Provide the [x, y] coordinate of the cell's center where the given text is located.  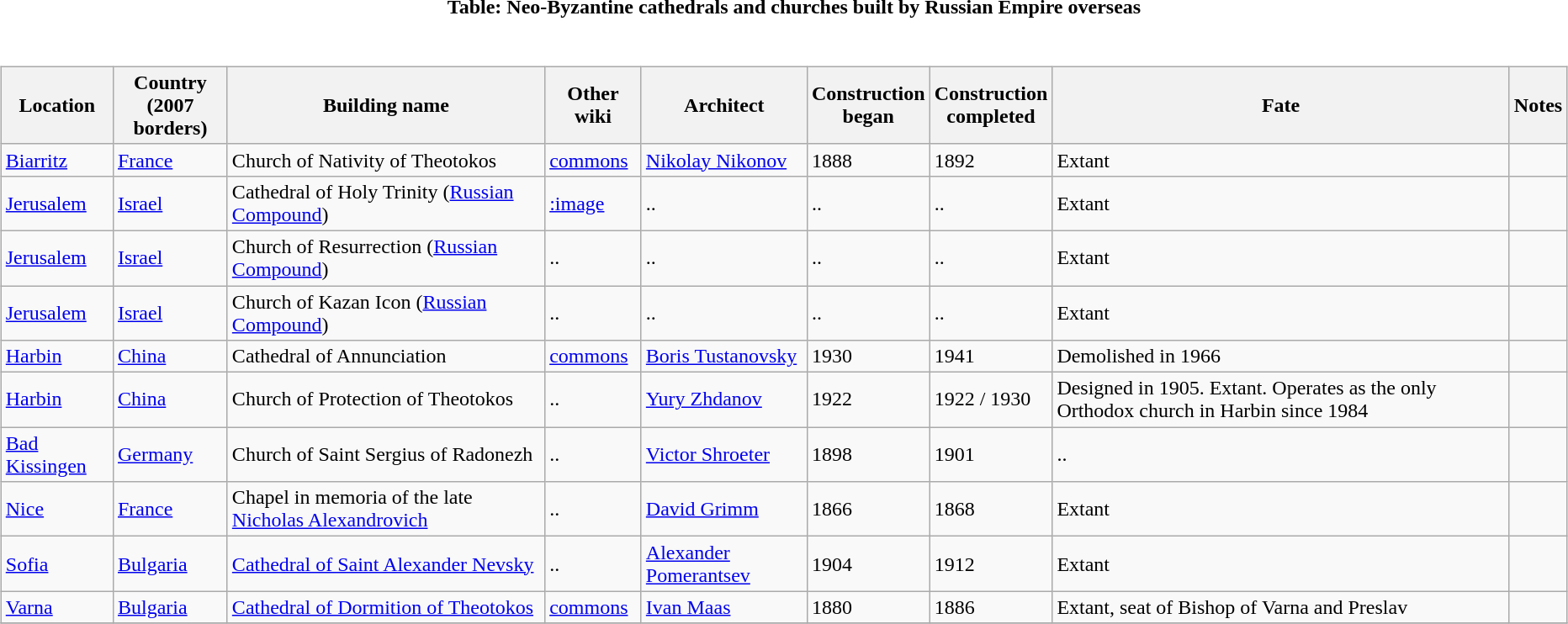
1922 / 1930 [991, 400]
Sofia [57, 563]
Biarritz [57, 160]
1886 [991, 607]
Germany [170, 454]
Cathedral of Dormition of Theotokos [385, 607]
Yury Zhdanov [723, 400]
Chapel in memoria of the late Nicholas Alexandrovich [385, 510]
Nice [57, 510]
Cathedral of Annunciation [385, 357]
Designed in 1905. Extant. Operates as the only Orthodox church in Harbin since 1984 [1280, 400]
1868 [991, 510]
Cathedral of Holy Trinity (Russian Compound) [385, 204]
Other wiki [594, 105]
Constructionbegan [868, 105]
Boris Tustanovsky [723, 357]
1922 [868, 400]
1901 [991, 454]
Church of Protection of Theotokos [385, 400]
Demolished in 1966 [1280, 357]
Ivan Maas [723, 607]
Constructioncompleted [991, 105]
1941 [991, 357]
Fate [1280, 105]
Extant, seat of Bishop of Varna and Preslav [1280, 607]
1904 [868, 563]
1880 [868, 607]
Country(2007 borders) [170, 105]
1898 [868, 454]
:image [594, 204]
Location [57, 105]
Church of Resurrection (Russian Compound) [385, 257]
1892 [991, 160]
1930 [868, 357]
Victor Shroeter [723, 454]
Church of Saint Sergius of Radonezh [385, 454]
Varna [57, 607]
Architect [723, 105]
1866 [868, 510]
1912 [991, 563]
Cathedral of Saint Alexander Nevsky [385, 563]
Bad Kissingen [57, 454]
David Grimm [723, 510]
Nikolay Nikonov [723, 160]
Church of Kazan Icon (Russian Compound) [385, 313]
Notes [1538, 105]
Alexander Pomerantsev [723, 563]
1888 [868, 160]
Building name [385, 105]
Church of Nativity of Theotokos [385, 160]
